From the cell containing the given text, extract its center point as (x, y) coordinate. 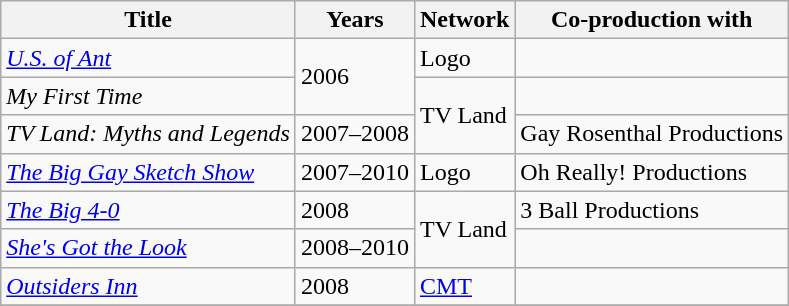
U.S. of Ant (148, 58)
2007–2008 (354, 134)
The Big Gay Sketch Show (148, 172)
CMT (464, 286)
2006 (354, 77)
Oh Really! Productions (652, 172)
3 Ball Productions (652, 210)
Years (354, 20)
She's Got the Look (148, 248)
The Big 4-0 (148, 210)
2008–2010 (354, 248)
Network (464, 20)
Gay Rosenthal Productions (652, 134)
Outsiders Inn (148, 286)
My First Time (148, 96)
Title (148, 20)
Co-production with (652, 20)
2007–2010 (354, 172)
TV Land: Myths and Legends (148, 134)
